Provide the [X, Y] coordinate of the cell's center where the given text is located.  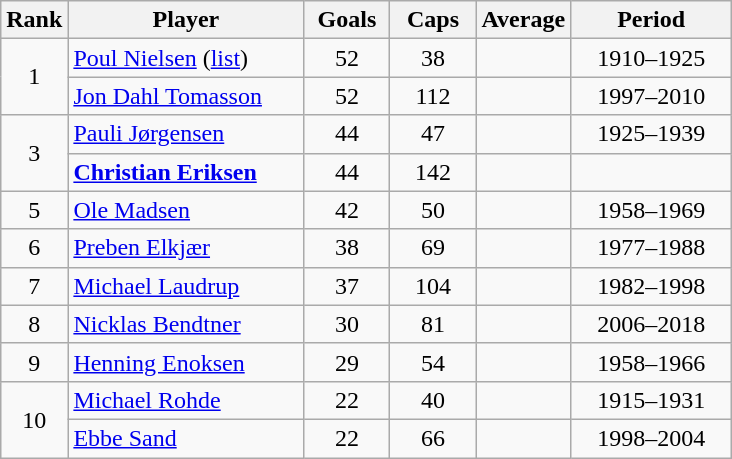
42 [347, 210]
66 [433, 438]
1910–1925 [652, 58]
69 [433, 248]
Ebbe Sand [186, 438]
Caps [433, 20]
Preben Elkjær [186, 248]
Michael Laudrup [186, 286]
Michael Rohde [186, 400]
142 [433, 172]
40 [433, 400]
5 [34, 210]
30 [347, 324]
Rank [34, 20]
104 [433, 286]
Period [652, 20]
47 [433, 134]
1998–2004 [652, 438]
Jon Dahl Tomasson [186, 96]
2006–2018 [652, 324]
10 [34, 419]
1 [34, 77]
9 [34, 362]
81 [433, 324]
6 [34, 248]
Pauli Jørgensen [186, 134]
Average [524, 20]
54 [433, 362]
Player [186, 20]
1958–1966 [652, 362]
37 [347, 286]
3 [34, 153]
Poul Nielsen (list) [186, 58]
7 [34, 286]
Christian Eriksen [186, 172]
Henning Enoksen [186, 362]
112 [433, 96]
1925–1939 [652, 134]
1915–1931 [652, 400]
1997–2010 [652, 96]
1958–1969 [652, 210]
29 [347, 362]
8 [34, 324]
1982–1998 [652, 286]
Ole Madsen [186, 210]
Nicklas Bendtner [186, 324]
1977–1988 [652, 248]
Goals [347, 20]
50 [433, 210]
